Identify which cell holds the provided text, then report its (X, Y) central coordinate. 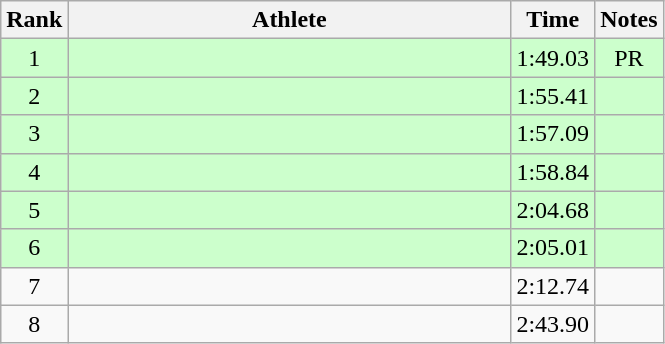
1:55.41 (553, 96)
2:12.74 (553, 286)
6 (34, 248)
Rank (34, 20)
5 (34, 210)
1 (34, 58)
PR (629, 58)
1:49.03 (553, 58)
1:57.09 (553, 134)
Notes (629, 20)
2 (34, 96)
2:43.90 (553, 324)
1:58.84 (553, 172)
4 (34, 172)
3 (34, 134)
2:05.01 (553, 248)
7 (34, 286)
2:04.68 (553, 210)
8 (34, 324)
Athlete (290, 20)
Time (553, 20)
